Output the [x, y] coordinate of the center of the cell containing the given text.  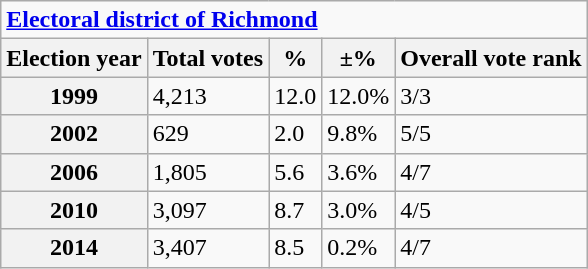
12.0% [358, 96]
Election year [74, 58]
4/5 [491, 210]
±% [358, 58]
9.8% [358, 134]
Total votes [208, 58]
0.2% [358, 248]
2010 [74, 210]
12.0 [296, 96]
5/5 [491, 134]
% [296, 58]
629 [208, 134]
8.5 [296, 248]
3/3 [491, 96]
1,805 [208, 172]
2002 [74, 134]
1999 [74, 96]
2006 [74, 172]
5.6 [296, 172]
2014 [74, 248]
2.0 [296, 134]
3.6% [358, 172]
3,407 [208, 248]
Overall vote rank [491, 58]
Electoral district of Richmond [294, 20]
3,097 [208, 210]
4,213 [208, 96]
8.7 [296, 210]
3.0% [358, 210]
